Output the (x, y) coordinate of the center of the cell containing the given text.  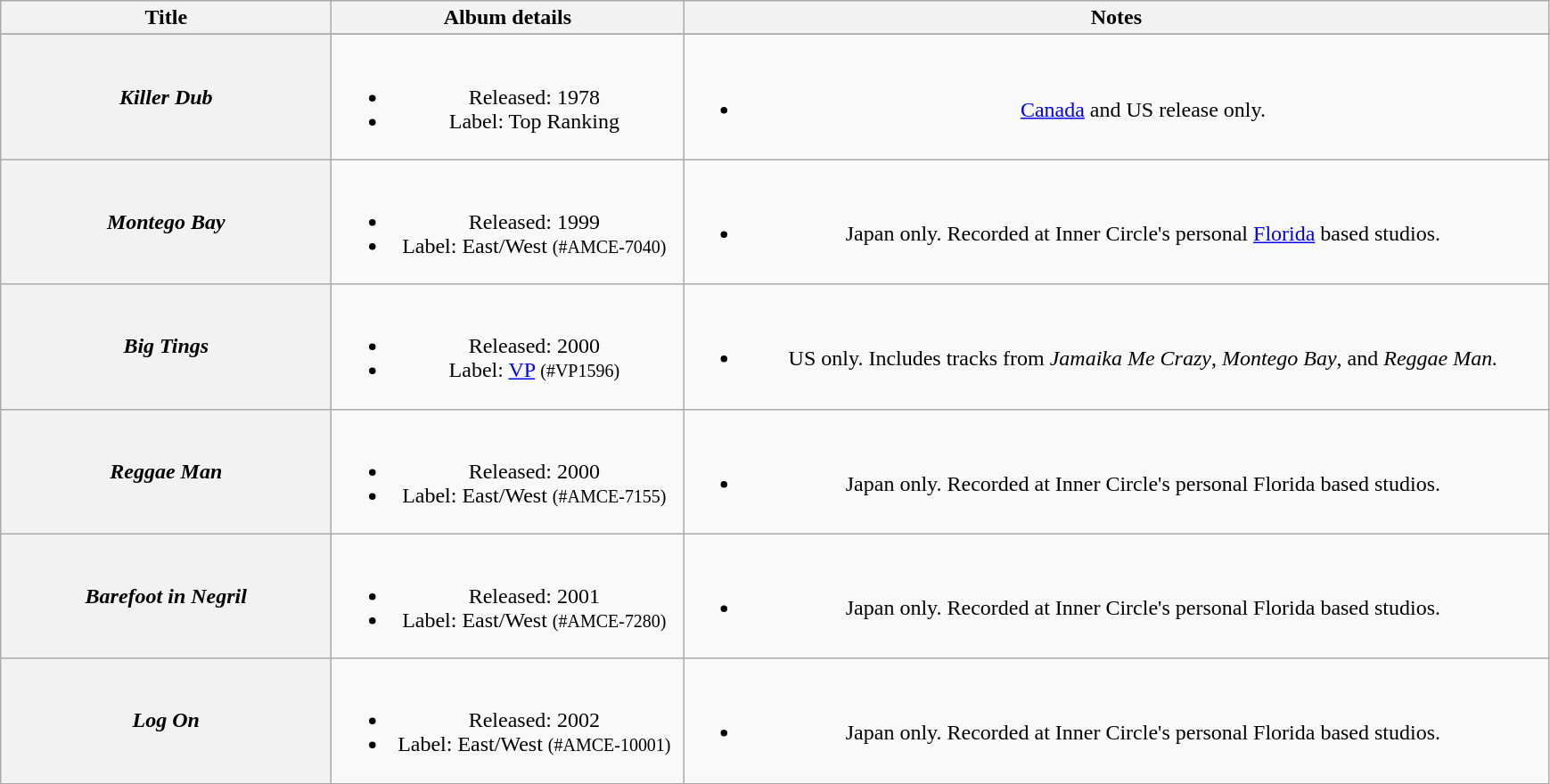
Released: 2000Label: VP (#VP1596) (508, 347)
Released: 2001Label: East/West (#AMCE-7280) (508, 596)
Barefoot in Negril (166, 596)
Canada and US release only. (1116, 97)
Title (166, 18)
Killer Dub (166, 97)
Released: 2002Label: East/West (#AMCE-10001) (508, 721)
Reggae Man (166, 471)
Released: 1999Label: East/West (#AMCE-7040) (508, 222)
Log On (166, 721)
Big Tings (166, 347)
Album details (508, 18)
US only. Includes tracks from Jamaika Me Crazy, Montego Bay, and Reggae Man. (1116, 347)
Released: 1978Label: Top Ranking (508, 97)
Released: 2000Label: East/West (#AMCE-7155) (508, 471)
Notes (1116, 18)
Montego Bay (166, 222)
